For the text-containing cell, return its midpoint in [X, Y] coordinate format. 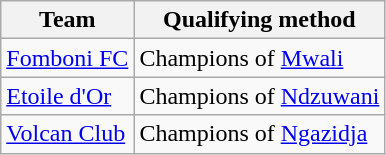
Volcan Club [68, 134]
Champions of Ndzuwani [260, 96]
Champions of Ngazidja [260, 134]
Etoile d'Or [68, 96]
Qualifying method [260, 20]
Fomboni FC [68, 58]
Champions of Mwali [260, 58]
Team [68, 20]
